Determine the [X, Y] coordinate at the center of the cell enclosing the given text.  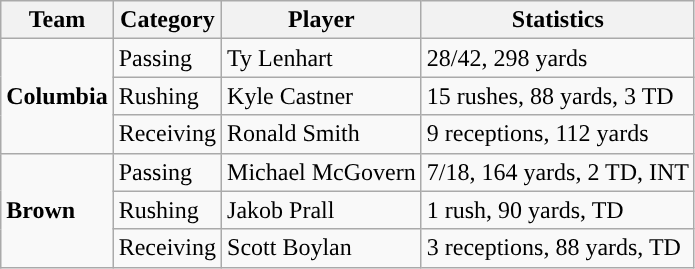
28/42, 298 yards [558, 58]
Player [322, 20]
Michael McGovern [322, 172]
Ronald Smith [322, 134]
Columbia [57, 96]
Jakob Prall [322, 210]
Ty Lenhart [322, 58]
1 rush, 90 yards, TD [558, 210]
Scott Boylan [322, 248]
7/18, 164 yards, 2 TD, INT [558, 172]
Kyle Castner [322, 96]
Team [57, 20]
3 receptions, 88 yards, TD [558, 248]
9 receptions, 112 yards [558, 134]
Category [167, 20]
Brown [57, 210]
15 rushes, 88 yards, 3 TD [558, 96]
Statistics [558, 20]
